Determine the (x, y) coordinate at the center of the cell enclosing the given text.  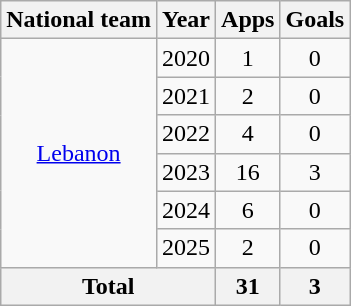
2025 (186, 248)
Total (108, 286)
2021 (186, 96)
Lebanon (79, 153)
2024 (186, 210)
Goals (315, 20)
Apps (248, 20)
16 (248, 172)
2023 (186, 172)
Year (186, 20)
2022 (186, 134)
31 (248, 286)
1 (248, 58)
6 (248, 210)
4 (248, 134)
2020 (186, 58)
National team (79, 20)
